Find where the given text appears and provide that cell's center as (x, y) coordinate. 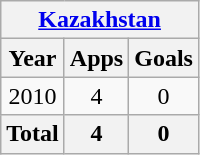
Goals (164, 58)
2010 (33, 96)
Total (33, 134)
Apps (96, 58)
Kazakhstan (100, 20)
Year (33, 58)
